Extract the [x, y] coordinate from the center of the cell holding the provided text.  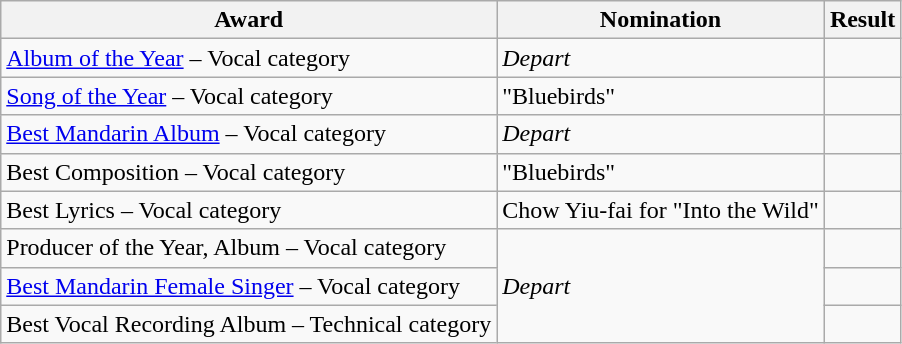
Best Lyrics – Vocal category [249, 210]
Producer of the Year, Album – Vocal category [249, 248]
Best Mandarin Female Singer – Vocal category [249, 286]
Nomination [661, 20]
Album of the Year – Vocal category [249, 58]
Best Composition – Vocal category [249, 172]
Song of the Year – Vocal category [249, 96]
Chow Yiu-fai for "Into the Wild" [661, 210]
Result [862, 20]
Award [249, 20]
Best Mandarin Album – Vocal category [249, 134]
Best Vocal Recording Album – Technical category [249, 324]
